Identify which cell holds the provided text, then report its (X, Y) central coordinate. 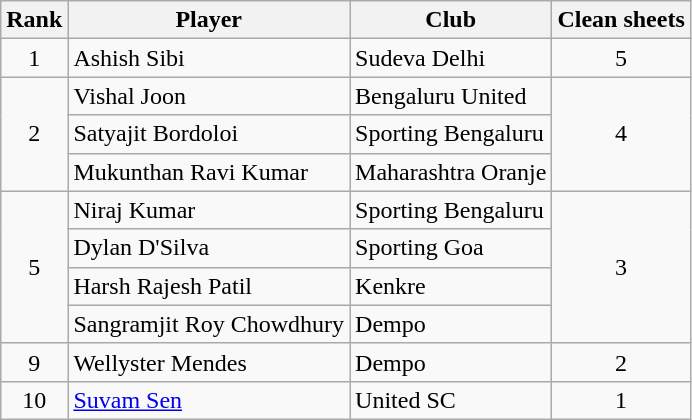
Niraj Kumar (209, 210)
Sangramjit Roy Chowdhury (209, 324)
Rank (34, 20)
Sporting Goa (451, 248)
Clean sheets (621, 20)
Player (209, 20)
Club (451, 20)
4 (621, 134)
Sudeva Delhi (451, 58)
Wellyster Mendes (209, 362)
9 (34, 362)
Suvam Sen (209, 400)
Bengaluru United (451, 96)
Kenkre (451, 286)
Mukunthan Ravi Kumar (209, 172)
Harsh Rajesh Patil (209, 286)
Maharashtra Oranje (451, 172)
Ashish Sibi (209, 58)
10 (34, 400)
Satyajit Bordoloi (209, 134)
United SC (451, 400)
3 (621, 267)
Vishal Joon (209, 96)
Dylan D'Silva (209, 248)
